Identify which cell holds the provided text, then report its (X, Y) central coordinate. 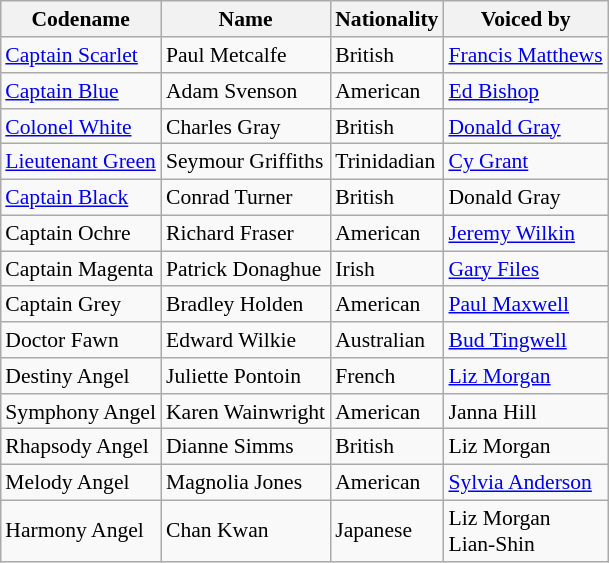
Melody Angel (80, 482)
Symphony Angel (80, 411)
Seymour Griffiths (246, 162)
Sylvia Anderson (525, 482)
Adam Svenson (246, 91)
Bradley Holden (246, 304)
Captain Blue (80, 91)
Colonel White (80, 126)
Ed Bishop (525, 91)
Captain Ochre (80, 233)
Doctor Fawn (80, 340)
Dianne Simms (246, 447)
Irish (386, 269)
Conrad Turner (246, 197)
Jeremy Wilkin (525, 233)
Rhapsody Angel (80, 447)
Trinidadian (386, 162)
Cy Grant (525, 162)
Captain Scarlet (80, 55)
Captain Black (80, 197)
Richard Fraser (246, 233)
Captain Grey (80, 304)
Name (246, 19)
Destiny Angel (80, 376)
Voiced by (525, 19)
Chan Kwan (246, 530)
Australian (386, 340)
Codename (80, 19)
Francis Matthews (525, 55)
Juliette Pontoin (246, 376)
Charles Gray (246, 126)
Patrick Donaghue (246, 269)
Japanese (386, 530)
Paul Metcalfe (246, 55)
Harmony Angel (80, 530)
Liz Morgan Lian-Shin (525, 530)
Nationality (386, 19)
Magnolia Jones (246, 482)
Paul Maxwell (525, 304)
Gary Files (525, 269)
Karen Wainwright (246, 411)
Bud Tingwell (525, 340)
Edward Wilkie (246, 340)
Captain Magenta (80, 269)
Janna Hill (525, 411)
Lieutenant Green (80, 162)
French (386, 376)
